Detect which cell encompasses the target text, then output its (X, Y) center coordinate. 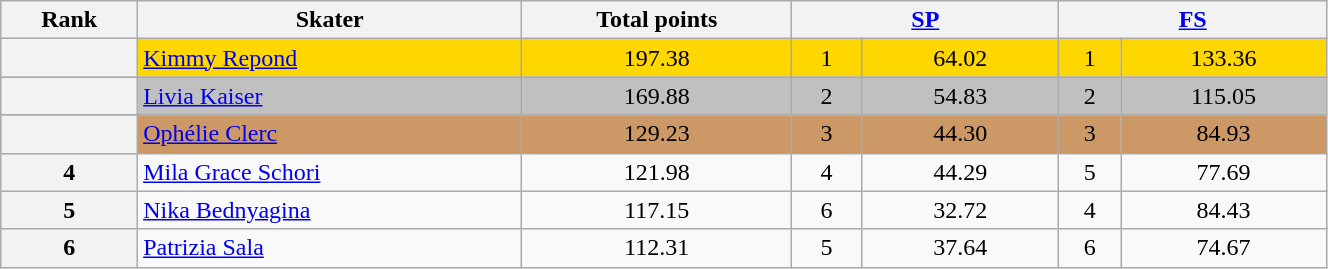
Livia Kaiser (330, 96)
77.69 (1224, 172)
Patrizia Sala (330, 248)
32.72 (960, 210)
Skater (330, 20)
Mila Grace Schori (330, 172)
54.83 (960, 96)
Kimmy Repond (330, 58)
37.64 (960, 248)
117.15 (657, 210)
Rank (70, 20)
112.31 (657, 248)
121.98 (657, 172)
44.30 (960, 134)
SP (926, 20)
197.38 (657, 58)
Ophélie Clerc (330, 134)
84.43 (1224, 210)
115.05 (1224, 96)
Total points (657, 20)
FS (1192, 20)
74.67 (1224, 248)
84.93 (1224, 134)
64.02 (960, 58)
129.23 (657, 134)
Nika Bednyagina (330, 210)
44.29 (960, 172)
133.36 (1224, 58)
169.88 (657, 96)
